Capture the cell that displays the provided text and extract its [x, y] central coordinate. 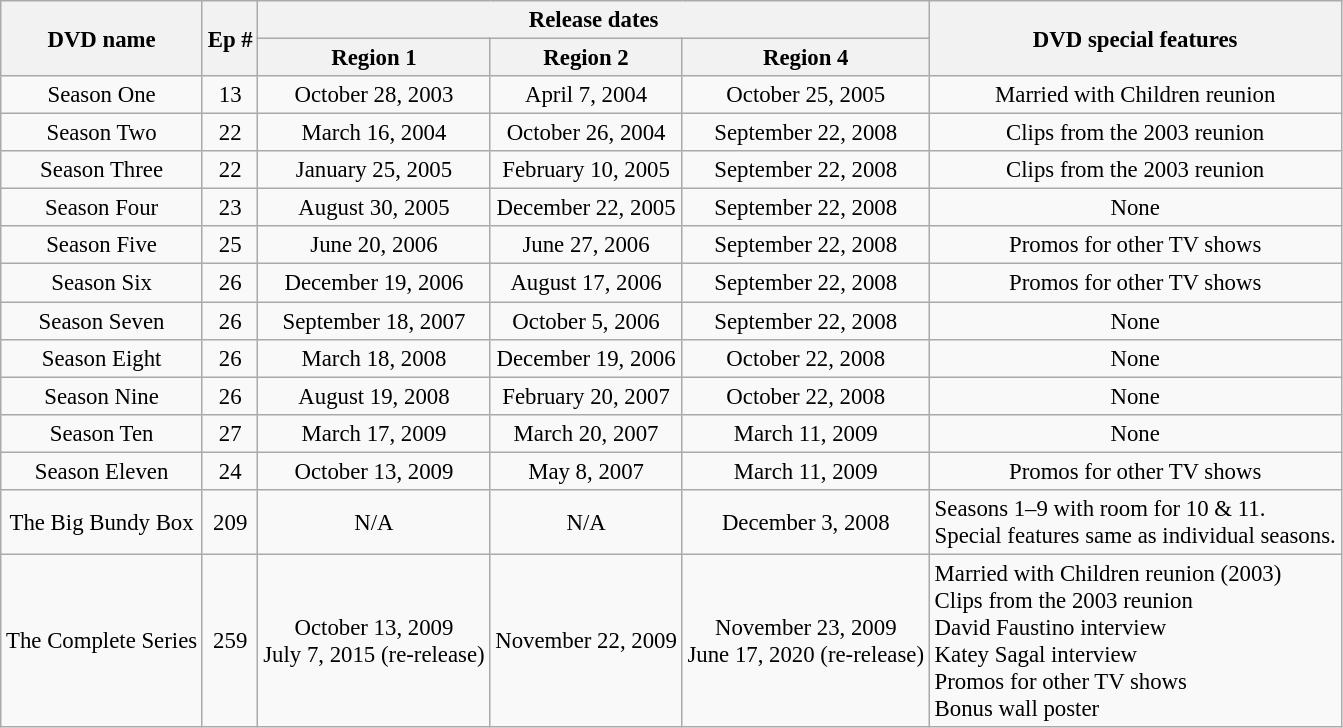
Release dates [594, 20]
August 17, 2006 [586, 283]
259 [230, 640]
DVD name [102, 38]
Season Two [102, 133]
Season Nine [102, 396]
23 [230, 208]
March 17, 2009 [374, 433]
The Big Bundy Box [102, 522]
March 16, 2004 [374, 133]
June 27, 2006 [586, 245]
October 26, 2004 [586, 133]
Season Three [102, 170]
Seasons 1–9 with room for 10 & 11.Special features same as individual seasons. [1135, 522]
April 7, 2004 [586, 95]
Season Five [102, 245]
Season One [102, 95]
Ep # [230, 38]
October 13, 2009July 7, 2015 (re-release) [374, 640]
Season Eight [102, 358]
May 8, 2007 [586, 471]
March 20, 2007 [586, 433]
August 19, 2008 [374, 396]
January 25, 2005 [374, 170]
February 10, 2005 [586, 170]
Married with Children reunion [1135, 95]
The Complete Series [102, 640]
25 [230, 245]
27 [230, 433]
Season Six [102, 283]
October 13, 2009 [374, 471]
August 30, 2005 [374, 208]
October 25, 2005 [806, 95]
Season Eleven [102, 471]
Region 1 [374, 58]
October 5, 2006 [586, 321]
13 [230, 95]
March 18, 2008 [374, 358]
June 20, 2006 [374, 245]
February 20, 2007 [586, 396]
November 23, 2009June 17, 2020 (re-release) [806, 640]
209 [230, 522]
December 22, 2005 [586, 208]
Region 4 [806, 58]
Season Ten [102, 433]
Season Four [102, 208]
December 3, 2008 [806, 522]
Region 2 [586, 58]
September 18, 2007 [374, 321]
Season Seven [102, 321]
24 [230, 471]
DVD special features [1135, 38]
October 28, 2003 [374, 95]
November 22, 2009 [586, 640]
